Extract the (x, y) coordinate from the center of the cell holding the provided text.  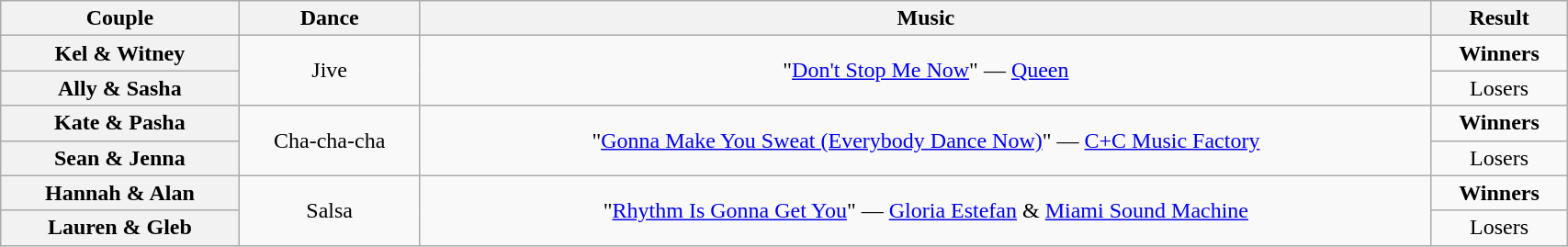
Lauren & Gleb (119, 228)
"Rhythm Is Gonna Get You" — Gloria Estefan & Miami Sound Machine (926, 210)
Jive (329, 71)
Sean & Jenna (119, 158)
Kate & Pasha (119, 123)
Result (1499, 18)
Dance (329, 18)
Couple (119, 18)
"Gonna Make You Sweat (Everybody Dance Now)" — C+C Music Factory (926, 140)
Cha-cha-cha (329, 140)
Hannah & Alan (119, 193)
Kel & Witney (119, 53)
Salsa (329, 210)
Music (926, 18)
"Don't Stop Me Now" — Queen (926, 71)
Ally & Sasha (119, 88)
